Identify which cell holds the provided text, then report its (X, Y) central coordinate. 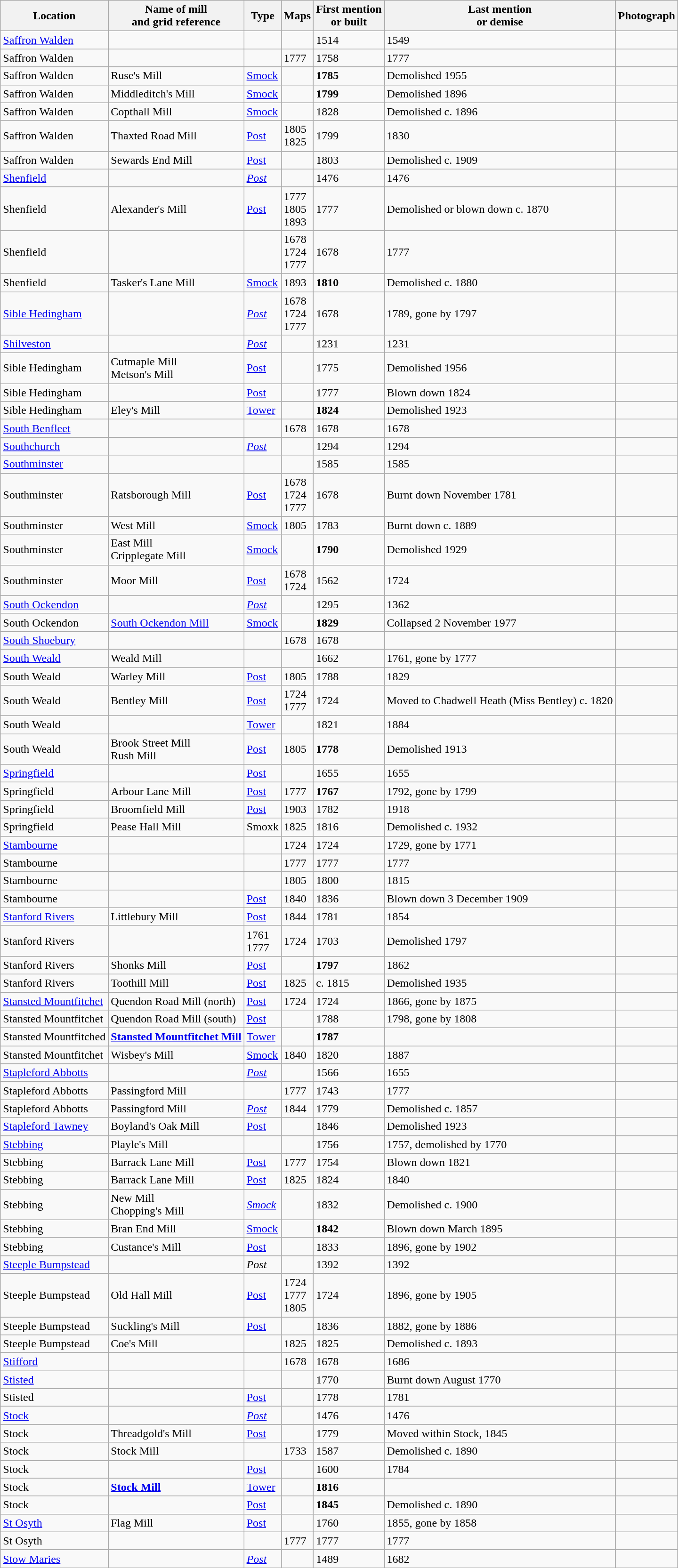
Name of milland grid reference (176, 16)
Photograph (646, 16)
Flag Mill (176, 1523)
Demolished 1929 (500, 550)
Stapleford Tawney (55, 1126)
1566 (349, 1073)
17241777 (297, 700)
Demolished c. 1880 (500, 282)
Quendon Road Mill (north) (176, 1001)
Collapsed 2 November 1977 (500, 622)
Toothill Mill (176, 983)
Type (263, 16)
1758 (349, 58)
Custance's Mill (176, 1246)
1489 (349, 1559)
1733 (297, 1451)
Old Hall Mill (176, 1295)
Demolished c. 1857 (500, 1109)
Moved within Stock, 1845 (500, 1433)
Location (55, 16)
Wisbey's Mill (176, 1055)
1792, gone by 1799 (500, 791)
1832 (349, 1204)
1754 (349, 1162)
Broomfield Mill (176, 809)
Ratsborough Mill (176, 495)
Middleditch's Mill (176, 94)
1686 (500, 1362)
18051825 (297, 136)
1770 (349, 1380)
Demolished c. 1893 (500, 1344)
1854 (500, 917)
Stansted Mountfitchet Mill (176, 1037)
16781724 (297, 580)
1784 (500, 1469)
1803 (349, 160)
Blown down 3 December 1909 (500, 899)
Bentley Mill (176, 700)
Shonks Mill (176, 965)
Blown down 1824 (500, 393)
New MillChopping's Mill (176, 1204)
1785 (349, 76)
1362 (500, 604)
1662 (349, 658)
Arbour Lane Mill (176, 791)
1783 (349, 525)
Demolished or blown down c. 1870 (500, 209)
Warley Mill (176, 676)
1884 (500, 725)
1833 (349, 1246)
South Ockendon Mill (176, 622)
West Mill (176, 525)
1761, gone by 1777 (500, 658)
1787 (349, 1037)
Stifford (55, 1362)
Moved to Chadwell Heath (Miss Bentley) c. 1820 (500, 700)
1760 (349, 1523)
1729, gone by 1771 (500, 845)
1842 (349, 1229)
Tasker's Lane Mill (176, 282)
Cutmaple MillMetson's Mill (176, 368)
1789, gone by 1797 (500, 314)
Weald Mill (176, 658)
1887 (500, 1055)
1810 (349, 282)
1882, gone by 1886 (500, 1326)
Blown down 1821 (500, 1162)
c. 1815 (349, 983)
1782 (349, 809)
1862 (500, 965)
Burnt down c. 1889 (500, 525)
Demolished c. 1896 (500, 112)
1815 (500, 881)
Threadgold's Mill (176, 1433)
1743 (349, 1091)
17611777 (263, 941)
1828 (349, 112)
Demolished 1956 (500, 368)
1756 (349, 1144)
1855, gone by 1858 (500, 1523)
East MillCripplegate Mill (176, 550)
1918 (500, 809)
Last mention or demise (500, 16)
Sewards End Mill (176, 160)
1514 (349, 40)
Burnt down November 1781 (500, 495)
Ruse's Mill (176, 76)
1790 (349, 550)
Suckling's Mill (176, 1326)
South Benfleet (55, 428)
177718051893 (297, 209)
1767 (349, 791)
Eley's Mill (176, 410)
Demolished 1913 (500, 749)
Demolished c. 1900 (500, 1204)
1797 (349, 965)
Stow Maries (55, 1559)
1846 (349, 1126)
1896, gone by 1902 (500, 1246)
1775 (349, 368)
Stansted Mountfitched (55, 1037)
Maps (297, 16)
Moor Mill (176, 580)
Thaxted Road Mill (176, 136)
Demolished 1797 (500, 941)
Quendon Road Mill (south) (176, 1019)
Shilveston (55, 344)
First mentionor built (349, 16)
1295 (349, 604)
1820 (349, 1055)
1896, gone by 1905 (500, 1295)
172417771805 (297, 1295)
1821 (349, 725)
Blown down March 1895 (500, 1229)
Bran End Mill (176, 1229)
1798, gone by 1808 (500, 1019)
South Shoebury (55, 640)
1549 (500, 40)
Demolished c. 1909 (500, 160)
1703 (349, 941)
Alexander's Mill (176, 209)
1682 (500, 1559)
1845 (349, 1505)
1587 (349, 1451)
1893 (297, 282)
Brook Street MillRush Mill (176, 749)
Littlebury Mill (176, 917)
1830 (500, 136)
1903 (297, 809)
Smoxk (263, 827)
Demolished 1935 (500, 983)
Burnt down August 1770 (500, 1380)
Copthall Mill (176, 112)
Pease Hall Mill (176, 827)
Southchurch (55, 446)
Demolished c. 1932 (500, 827)
1866, gone by 1875 (500, 1001)
Demolished 1955 (500, 76)
1757, demolished by 1770 (500, 1144)
Boyland's Oak Mill (176, 1126)
1562 (349, 580)
1600 (349, 1469)
1800 (349, 881)
Playle's Mill (176, 1144)
Demolished 1896 (500, 94)
Coe's Mill (176, 1344)
